Pinpoint the cell where the given text exists, returning its [X, Y] midpoint coordinate. 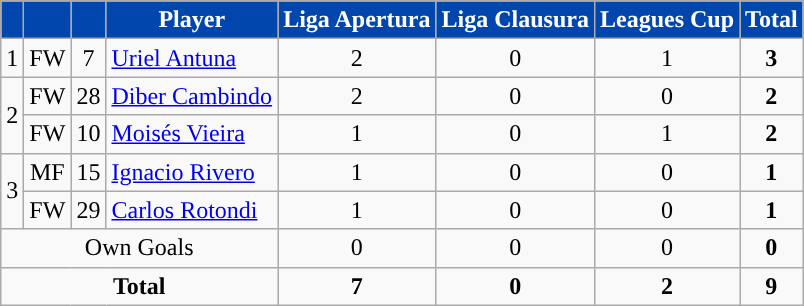
MF [48, 172]
28 [88, 96]
29 [88, 210]
9 [772, 286]
Liga Apertura [357, 20]
Diber Cambindo [192, 96]
Moisés Vieira [192, 134]
Ignacio Rivero [192, 172]
Leagues Cup [666, 20]
Own Goals [140, 248]
Player [192, 20]
Uriel Antuna [192, 58]
10 [88, 134]
Carlos Rotondi [192, 210]
Liga Clausura [515, 20]
15 [88, 172]
